Detect which cell encompasses the target text, then output its [x, y] center coordinate. 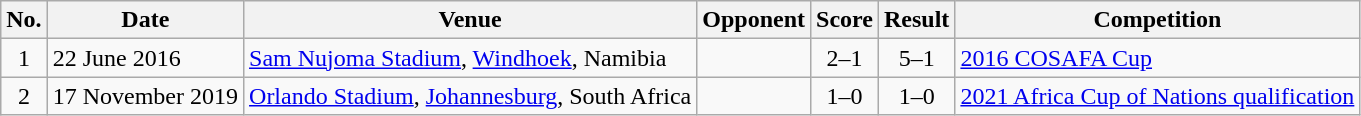
No. [24, 20]
Result [916, 20]
Competition [1158, 20]
2 [24, 96]
17 November 2019 [145, 96]
Date [145, 20]
Score [845, 20]
5–1 [916, 58]
1 [24, 58]
Opponent [754, 20]
2021 Africa Cup of Nations qualification [1158, 96]
2016 COSAFA Cup [1158, 58]
Sam Nujoma Stadium, Windhoek, Namibia [470, 58]
22 June 2016 [145, 58]
Venue [470, 20]
Orlando Stadium, Johannesburg, South Africa [470, 96]
2–1 [845, 58]
